From the cell containing the given text, extract its center point as (X, Y) coordinate. 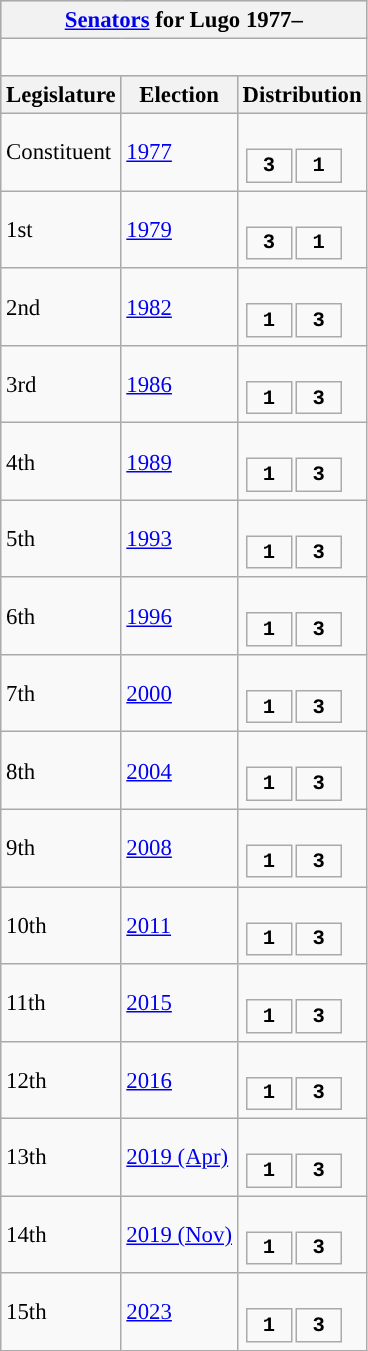
14th (61, 1234)
1986 (179, 384)
1982 (179, 306)
Constituent (61, 152)
2008 (179, 848)
5th (61, 538)
1989 (179, 462)
1996 (179, 616)
2019 (Apr) (179, 1158)
2011 (179, 926)
1993 (179, 538)
2019 (Nov) (179, 1234)
2023 (179, 1312)
1st (61, 230)
7th (61, 694)
3rd (61, 384)
2nd (61, 306)
9th (61, 848)
Legislature (61, 95)
12th (61, 1080)
2016 (179, 1080)
13th (61, 1158)
15th (61, 1312)
2004 (179, 770)
8th (61, 770)
Senators for Lugo 1977– (184, 20)
1977 (179, 152)
4th (61, 462)
1979 (179, 230)
2000 (179, 694)
Distribution (302, 95)
11th (61, 1002)
2015 (179, 1002)
6th (61, 616)
10th (61, 926)
Election (179, 95)
